Scan for the cell matching the given text and deliver its [x, y] coordinate at center. 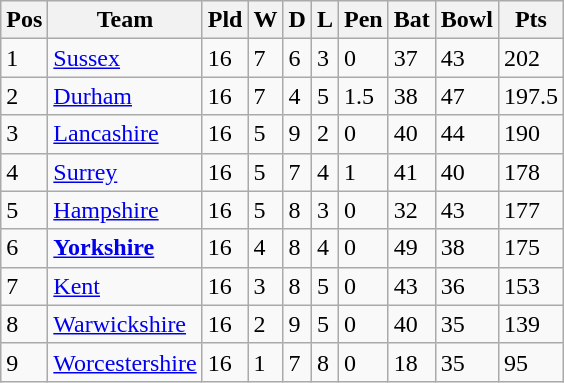
Yorkshire [125, 248]
Bowl [466, 20]
Sussex [125, 58]
178 [530, 172]
190 [530, 134]
Surrey [125, 172]
153 [530, 286]
Kent [125, 286]
Team [125, 20]
197.5 [530, 96]
1.5 [364, 96]
49 [412, 248]
95 [530, 362]
L [324, 20]
Hampshire [125, 210]
32 [412, 210]
177 [530, 210]
Pos [24, 20]
Worcestershire [125, 362]
37 [412, 58]
175 [530, 248]
44 [466, 134]
Bat [412, 20]
Pld [225, 20]
W [266, 20]
Pen [364, 20]
Durham [125, 96]
139 [530, 324]
36 [466, 286]
47 [466, 96]
Lancashire [125, 134]
202 [530, 58]
Warwickshire [125, 324]
41 [412, 172]
18 [412, 362]
D [297, 20]
Pts [530, 20]
